Provide the [X, Y] coordinate of the cell's center where the given text is located.  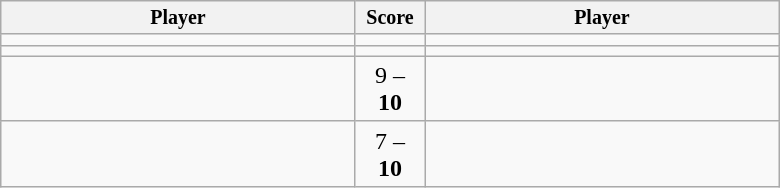
7 – 10 [390, 154]
9 – 10 [390, 88]
Score [390, 18]
